Locate the cell with the specified text and output its [X, Y] center coordinate. 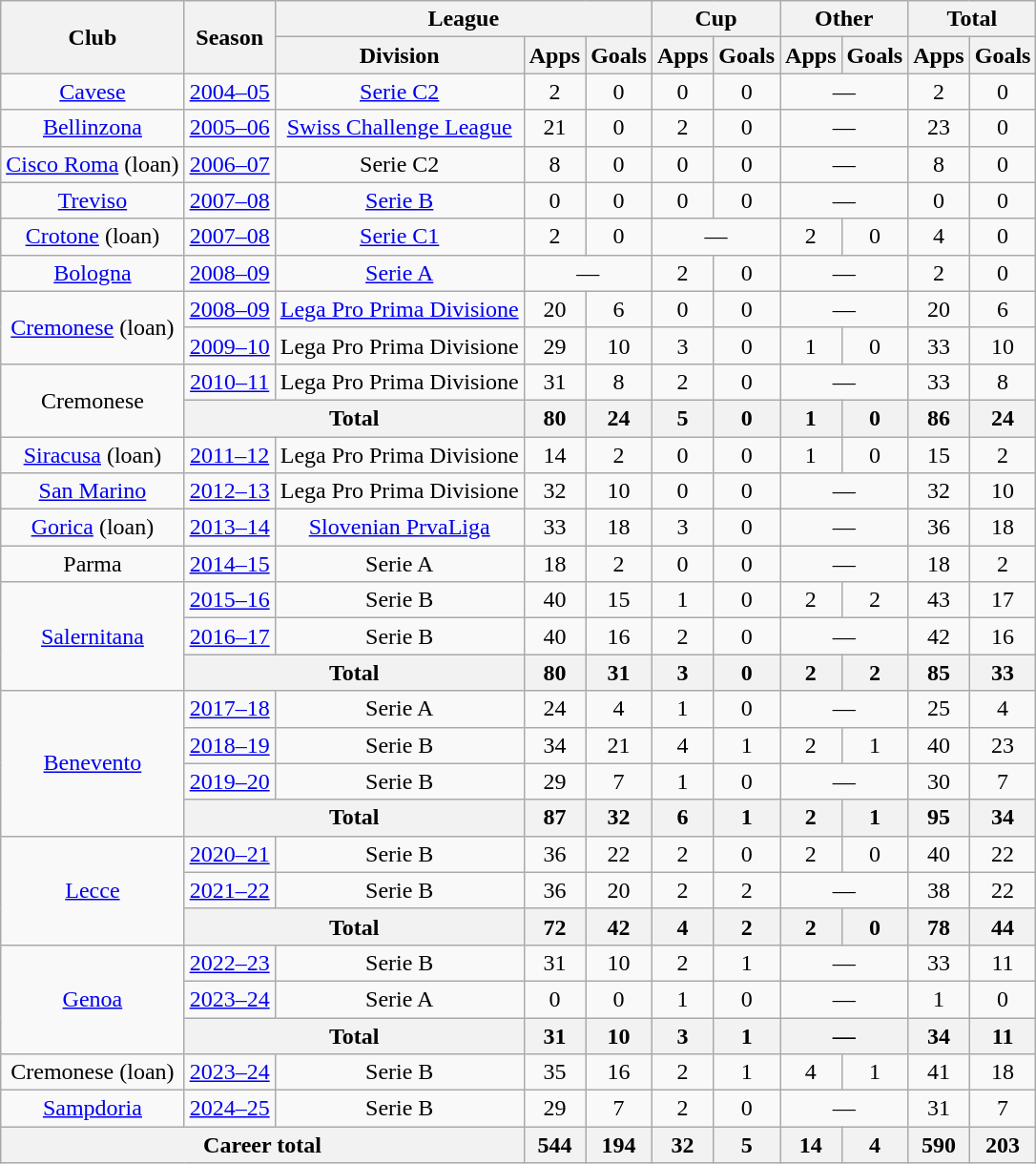
72 [554, 926]
2018–19 [229, 745]
Siracusa (loan) [93, 455]
Lecce [93, 890]
Serie C1 [399, 237]
86 [939, 418]
35 [554, 1072]
544 [554, 1145]
2019–20 [229, 781]
Cremonese [93, 400]
Career total [262, 1145]
Division [399, 55]
2004–05 [229, 92]
95 [939, 818]
San Marino [93, 491]
2015–16 [229, 600]
Benevento [93, 763]
2020–21 [229, 854]
2006–07 [229, 164]
Treviso [93, 200]
2013–14 [229, 528]
Other [844, 19]
38 [939, 890]
2011–12 [229, 455]
2012–13 [229, 491]
Crotone (loan) [93, 237]
Bologna [93, 273]
2009–10 [229, 345]
2022–23 [229, 963]
43 [939, 600]
2005–06 [229, 128]
Cavese [93, 92]
Bellinzona [93, 128]
Season [229, 37]
2016–17 [229, 636]
2024–25 [229, 1109]
194 [619, 1145]
85 [939, 673]
Swiss Challenge League [399, 128]
17 [1003, 600]
87 [554, 818]
Genoa [93, 999]
Gorica (loan) [93, 528]
25 [939, 709]
2021–22 [229, 890]
Salernitana [93, 636]
590 [939, 1145]
League [464, 19]
Parma [93, 564]
78 [939, 926]
41 [939, 1072]
2014–15 [229, 564]
Cup [715, 19]
2017–18 [229, 709]
Cisco Roma (loan) [93, 164]
30 [939, 781]
2010–11 [229, 382]
Club [93, 37]
44 [1003, 926]
Sampdoria [93, 1109]
Slovenian PrvaLiga [399, 528]
203 [1003, 1145]
